Detect which cell encompasses the target text, then output its (X, Y) center coordinate. 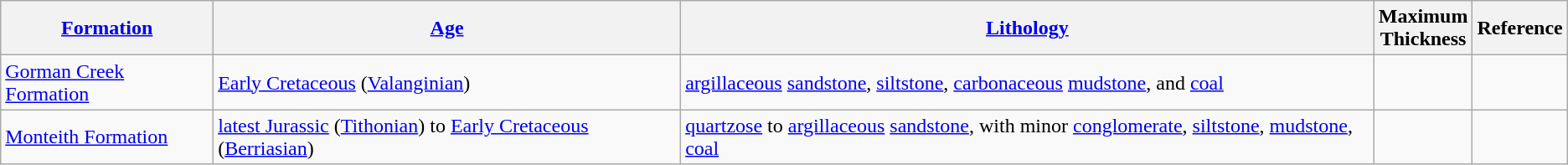
Formation (107, 28)
Reference (1519, 28)
Age (447, 28)
quartzose to argillaceous sandstone, with minor conglomerate, siltstone, mudstone, coal (1028, 137)
argillaceous sandstone, siltstone, carbonaceous mudstone, and coal (1028, 82)
Lithology (1028, 28)
MaximumThickness (1423, 28)
latest Jurassic (Tithonian) to Early Cretaceous (Berriasian) (447, 137)
Monteith Formation (107, 137)
Early Cretaceous (Valanginian) (447, 82)
Gorman Creek Formation (107, 82)
